Extract the [X, Y] coordinate from the center of the cell holding the provided text.  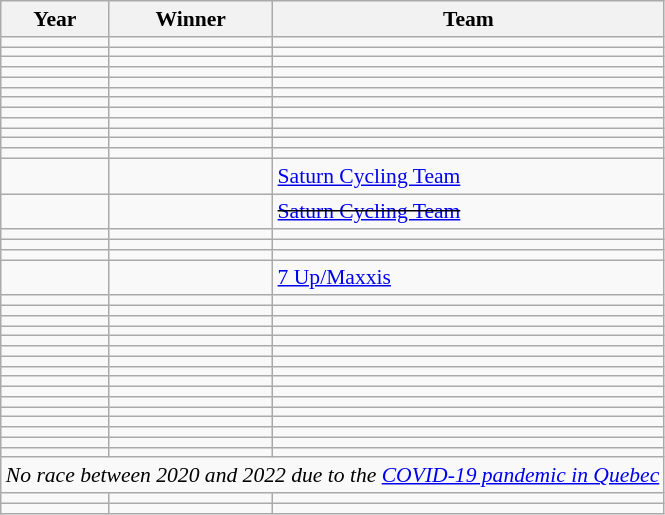
Team [469, 19]
No race between 2020 and 2022 due to the COVID-19 pandemic in Quebec [333, 476]
7 Up/Maxxis [469, 278]
Winner [191, 19]
Year [55, 19]
